Pinpoint the cell where the given text exists, returning its (x, y) midpoint coordinate. 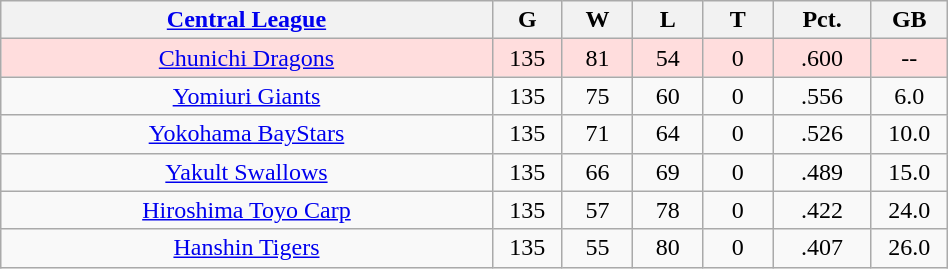
.489 (822, 172)
Hiroshima Toyo Carp (246, 210)
GB (909, 20)
81 (597, 58)
.526 (822, 134)
Hanshin Tigers (246, 248)
66 (597, 172)
G (527, 20)
80 (668, 248)
57 (597, 210)
-- (909, 58)
Yokohama BayStars (246, 134)
Yomiuri Giants (246, 96)
24.0 (909, 210)
.600 (822, 58)
26.0 (909, 248)
L (668, 20)
10.0 (909, 134)
Yakult Swallows (246, 172)
54 (668, 58)
W (597, 20)
64 (668, 134)
78 (668, 210)
.422 (822, 210)
.407 (822, 248)
T (738, 20)
15.0 (909, 172)
Pct. (822, 20)
6.0 (909, 96)
55 (597, 248)
Central League (246, 20)
75 (597, 96)
60 (668, 96)
.556 (822, 96)
Chunichi Dragons (246, 58)
69 (668, 172)
71 (597, 134)
